Search for the cell housing the specified text and yield its [X, Y] center coordinate. 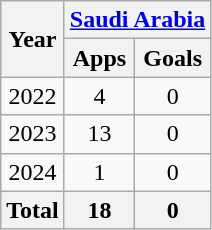
Saudi Arabia [137, 20]
13 [99, 134]
Goals [173, 58]
18 [99, 210]
Apps [99, 58]
Year [33, 39]
4 [99, 96]
Total [33, 210]
2022 [33, 96]
2023 [33, 134]
2024 [33, 172]
1 [99, 172]
